Locate the cell with the specified text and output its (X, Y) center coordinate. 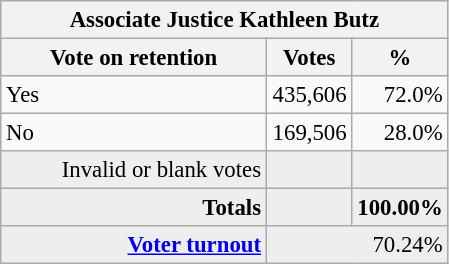
Vote on retention (134, 58)
Invalid or blank votes (134, 170)
Yes (134, 95)
169,506 (309, 133)
No (134, 133)
Voter turnout (134, 245)
72.0% (400, 95)
28.0% (400, 133)
435,606 (309, 95)
% (400, 58)
Totals (134, 208)
70.24% (357, 245)
Votes (309, 58)
100.00% (400, 208)
Associate Justice Kathleen Butz (224, 20)
